Return [X, Y] of the center of cell containing provided text 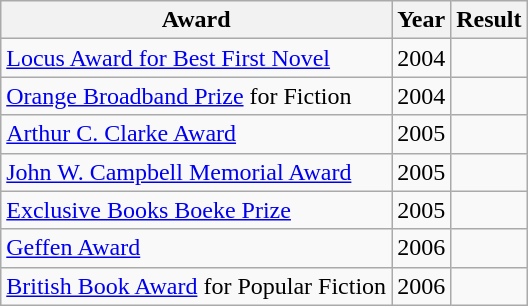
John W. Campbell Memorial Award [196, 172]
Year [422, 20]
British Book Award for Popular Fiction [196, 286]
Orange Broadband Prize for Fiction [196, 96]
Award [196, 20]
Result [489, 20]
Geffen Award [196, 248]
Arthur C. Clarke Award [196, 134]
Locus Award for Best First Novel [196, 58]
Exclusive Books Boeke Prize [196, 210]
